Find where the given text appears and provide that cell's center as [x, y] coordinate. 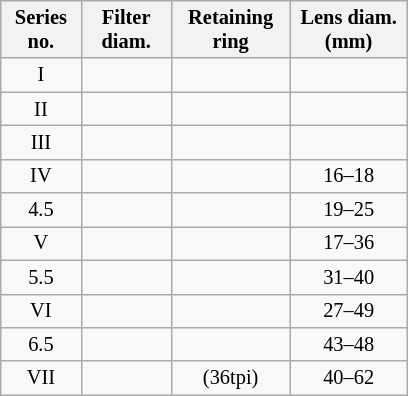
43–48 [348, 344]
31–40 [348, 277]
4.5 [41, 210]
IV [41, 176]
VII [41, 378]
16–18 [348, 176]
27–49 [348, 311]
Lens diam. (mm) [348, 29]
Retaining ring [230, 29]
19–25 [348, 210]
V [41, 243]
VI [41, 311]
(36tpi) [230, 378]
III [41, 142]
I [41, 75]
6.5 [41, 344]
Series no. [41, 29]
40–62 [348, 378]
II [41, 109]
Filter diam. [126, 29]
17–36 [348, 243]
5.5 [41, 277]
